Pinpoint the cell where the given text exists, returning its [X, Y] midpoint coordinate. 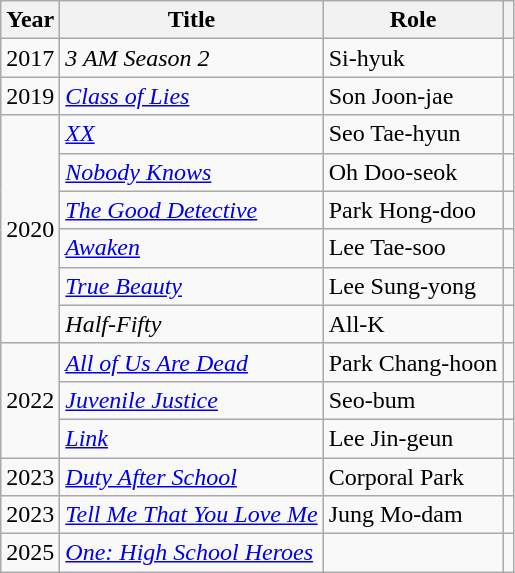
2020 [30, 229]
Park Hong-doo [413, 210]
Park Chang-hoon [413, 362]
XX [192, 134]
Year [30, 20]
Class of Lies [192, 96]
Oh Doo-seok [413, 172]
True Beauty [192, 286]
Seo-bum [413, 400]
3 AM Season 2 [192, 58]
Son Joon-jae [413, 96]
Seo Tae-hyun [413, 134]
Corporal Park [413, 477]
Title [192, 20]
Juvenile Justice [192, 400]
Lee Tae-soo [413, 248]
Lee Jin-geun [413, 438]
The Good Detective [192, 210]
One: High School Heroes [192, 553]
Lee Sung-yong [413, 286]
Role [413, 20]
Tell Me That You Love Me [192, 515]
All-K [413, 324]
2022 [30, 400]
Duty After School [192, 477]
Half-Fifty [192, 324]
2019 [30, 96]
Awaken [192, 248]
2017 [30, 58]
Link [192, 438]
All of Us Are Dead [192, 362]
Jung Mo-dam [413, 515]
Nobody Knows [192, 172]
2025 [30, 553]
Si-hyuk [413, 58]
